Return the (X, Y) coordinate for the center point of the cell that contains the specified text.  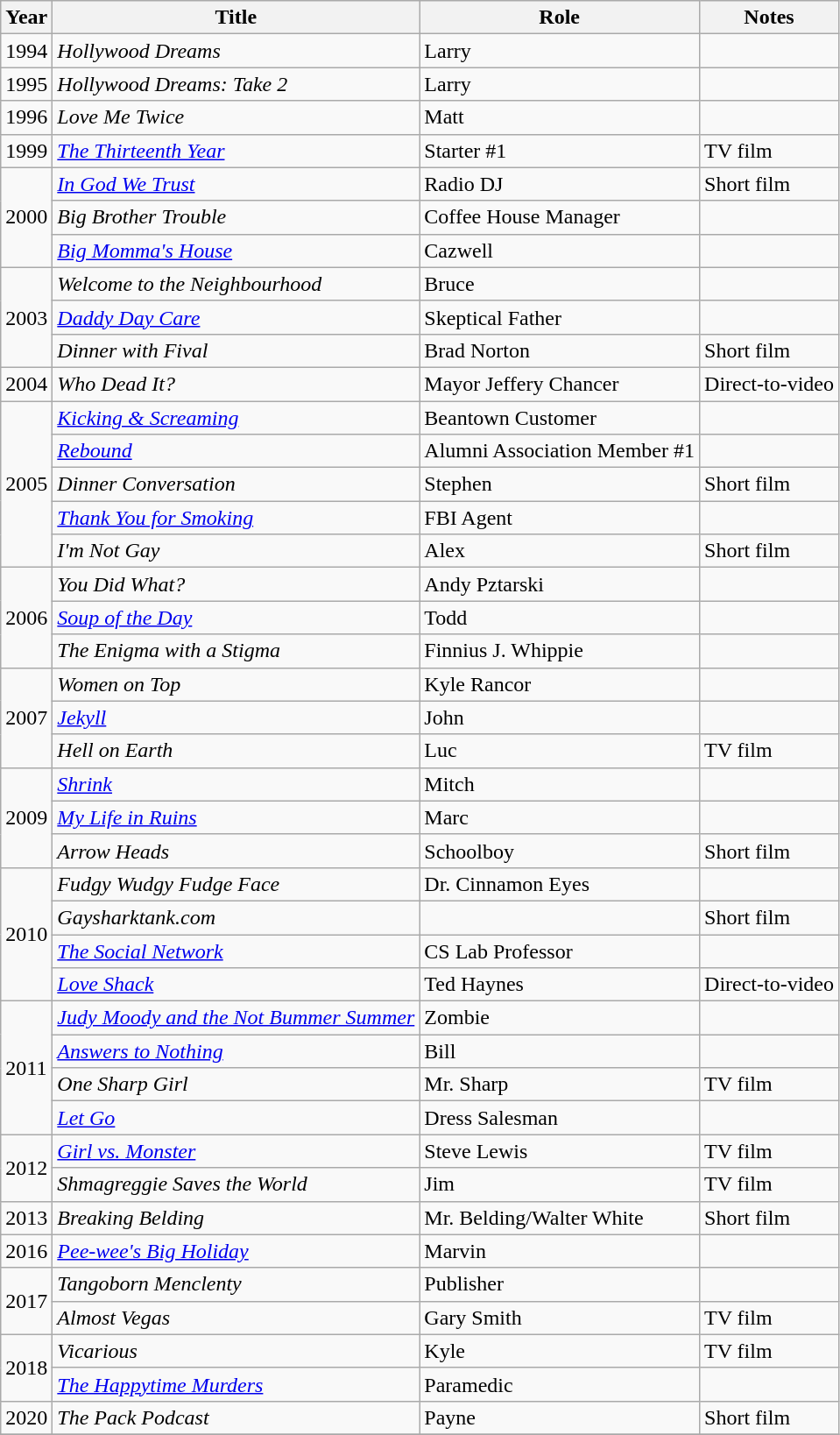
Thank You for Smoking (236, 518)
2013 (26, 1218)
Kicking & Screaming (236, 418)
Who Dead It? (236, 384)
2018 (26, 1368)
2000 (26, 217)
Stephen (560, 484)
Marc (560, 817)
Kyle Rancor (560, 684)
Skeptical Father (560, 317)
Andy Pztarski (560, 584)
Bruce (560, 284)
Mr. Belding/Walter White (560, 1218)
Pee-wee's Big Holiday (236, 1251)
2009 (26, 817)
Dr. Cinnamon Eyes (560, 884)
Dress Salesman (560, 1118)
The Social Network (236, 951)
Mr. Sharp (560, 1085)
Role (560, 18)
Kyle (560, 1351)
Jekyll (236, 717)
Dinner Conversation (236, 484)
Steve Lewis (560, 1151)
2011 (26, 1068)
Gaysharktank.com (236, 917)
2020 (26, 1417)
Love Me Twice (236, 117)
The Pack Podcast (236, 1417)
Answers to Nothing (236, 1051)
I'm Not Gay (236, 551)
2007 (26, 717)
My Life in Ruins (236, 817)
Rebound (236, 451)
Year (26, 18)
Welcome to the Neighbourhood (236, 284)
1995 (26, 84)
Starter #1 (560, 151)
Fudgy Wudgy Fudge Face (236, 884)
One Sharp Girl (236, 1085)
Mayor Jeffery Chancer (560, 384)
Daddy Day Care (236, 317)
2012 (26, 1168)
Let Go (236, 1118)
Breaking Belding (236, 1218)
Bill (560, 1051)
Shrink (236, 784)
FBI Agent (560, 518)
Luc (560, 751)
Payne (560, 1417)
The Happytime Murders (236, 1384)
Notes (769, 18)
Marvin (560, 1251)
Title (236, 18)
In God We Trust (236, 184)
Women on Top (236, 684)
Coffee House Manager (560, 217)
Big Momma's House (236, 251)
Vicarious (236, 1351)
Love Shack (236, 985)
Girl vs. Monster (236, 1151)
Matt (560, 117)
Tangoborn Menclenty (236, 1284)
Schoolboy (560, 851)
Shmagreggie Saves the World (236, 1184)
Gary Smith (560, 1318)
Hollywood Dreams: Take 2 (236, 84)
2005 (26, 484)
2017 (26, 1301)
The Thirteenth Year (236, 151)
Arrow Heads (236, 851)
Brad Norton (560, 350)
You Did What? (236, 584)
Ted Haynes (560, 985)
Zombie (560, 1018)
Publisher (560, 1284)
2003 (26, 317)
1996 (26, 117)
Big Brother Trouble (236, 217)
2004 (26, 384)
Alumni Association Member #1 (560, 451)
Finnius J. Whippie (560, 651)
Radio DJ (560, 184)
Alex (560, 551)
CS Lab Professor (560, 951)
2016 (26, 1251)
Hollywood Dreams (236, 51)
Jim (560, 1184)
Mitch (560, 784)
2010 (26, 934)
1994 (26, 51)
Cazwell (560, 251)
The Enigma with a Stigma (236, 651)
Todd (560, 618)
Judy Moody and the Not Bummer Summer (236, 1018)
Beantown Customer (560, 418)
Soup of the Day (236, 618)
2006 (26, 618)
John (560, 717)
1999 (26, 151)
Hell on Earth (236, 751)
Paramedic (560, 1384)
Almost Vegas (236, 1318)
Dinner with Fival (236, 350)
